Identify which cell holds the provided text, then report its (x, y) central coordinate. 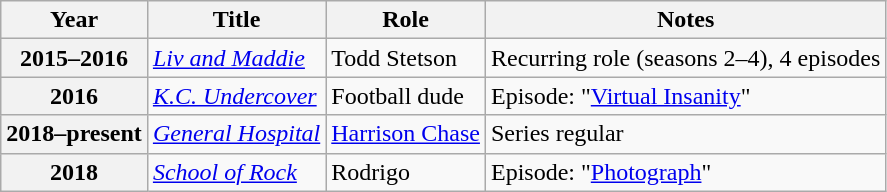
Role (406, 20)
School of Rock (236, 172)
Recurring role (seasons 2–4), 4 episodes (685, 58)
Series regular (685, 134)
General Hospital (236, 134)
2018 (74, 172)
2018–present (74, 134)
Harrison Chase (406, 134)
2016 (74, 96)
2015–2016 (74, 58)
Episode: "Photograph" (685, 172)
Title (236, 20)
Year (74, 20)
Liv and Maddie (236, 58)
Football dude (406, 96)
Rodrigo (406, 172)
Todd Stetson (406, 58)
Notes (685, 20)
K.C. Undercover (236, 96)
Episode: "Virtual Insanity" (685, 96)
